Output the [x, y] coordinate of the center of the cell containing the given text.  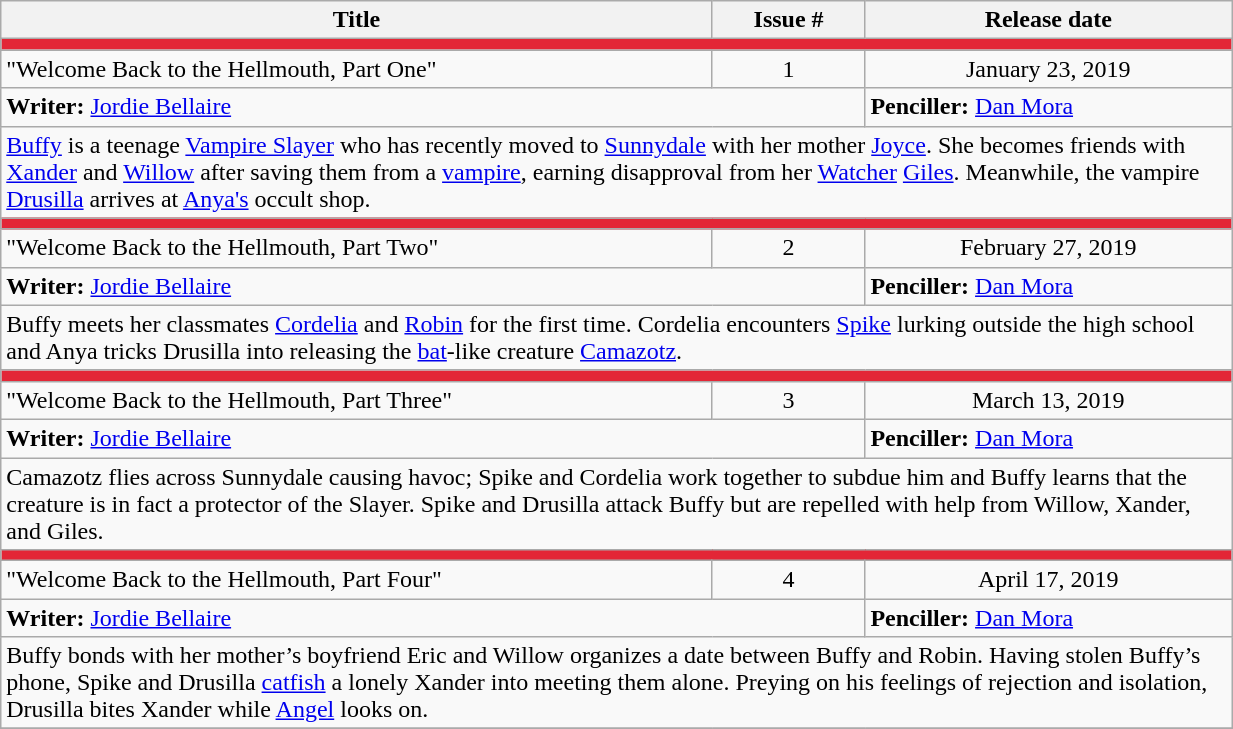
April 17, 2019 [1048, 580]
4 [788, 580]
Issue # [788, 20]
"Welcome Back to the Hellmouth, Part Four" [356, 580]
Title [356, 20]
"Welcome Back to the Hellmouth, Part Three" [356, 400]
1 [788, 69]
Release date [1048, 20]
February 27, 2019 [1048, 248]
March 13, 2019 [1048, 400]
"Welcome Back to the Hellmouth, Part One" [356, 69]
"Welcome Back to the Hellmouth, Part Two" [356, 248]
January 23, 2019 [1048, 69]
3 [788, 400]
2 [788, 248]
